Output the (X, Y) coordinate of the center of the cell containing the given text.  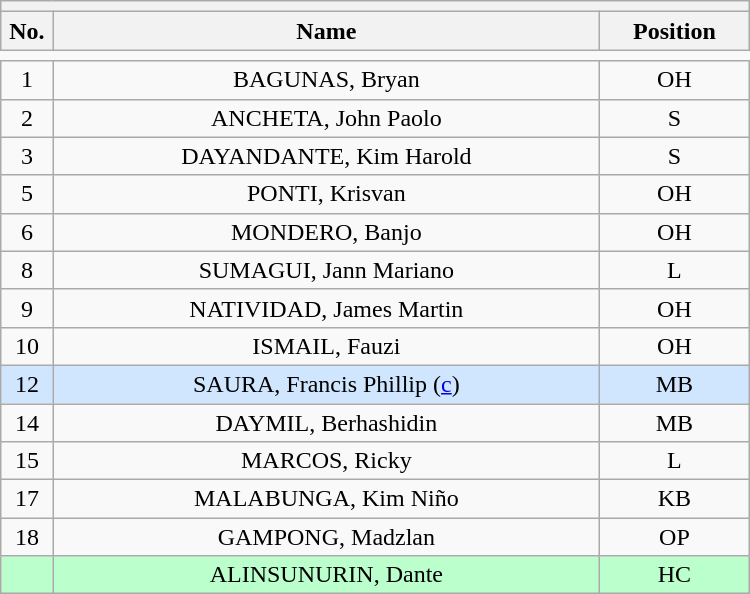
OP (675, 537)
14 (27, 423)
No. (27, 31)
DAYMIL, Berhashidin (326, 423)
MONDERO, Banjo (326, 232)
SAURA, Francis Phillip (c) (326, 384)
HC (675, 575)
ANCHETA, John Paolo (326, 118)
3 (27, 156)
ISMAIL, Fauzi (326, 346)
PONTI, Krisvan (326, 194)
ALINSUNURIN, Dante (326, 575)
10 (27, 346)
Name (326, 31)
Position (675, 31)
MARCOS, Ricky (326, 461)
NATIVIDAD, James Martin (326, 308)
KB (675, 499)
12 (27, 384)
9 (27, 308)
8 (27, 270)
17 (27, 499)
18 (27, 537)
5 (27, 194)
GAMPONG, Madzlan (326, 537)
6 (27, 232)
MALABUNGA, Kim Niño (326, 499)
15 (27, 461)
DAYANDANTE, Kim Harold (326, 156)
BAGUNAS, Bryan (326, 80)
SUMAGUI, Jann Mariano (326, 270)
1 (27, 80)
2 (27, 118)
